Find where the given text appears and provide that cell's center as [x, y] coordinate. 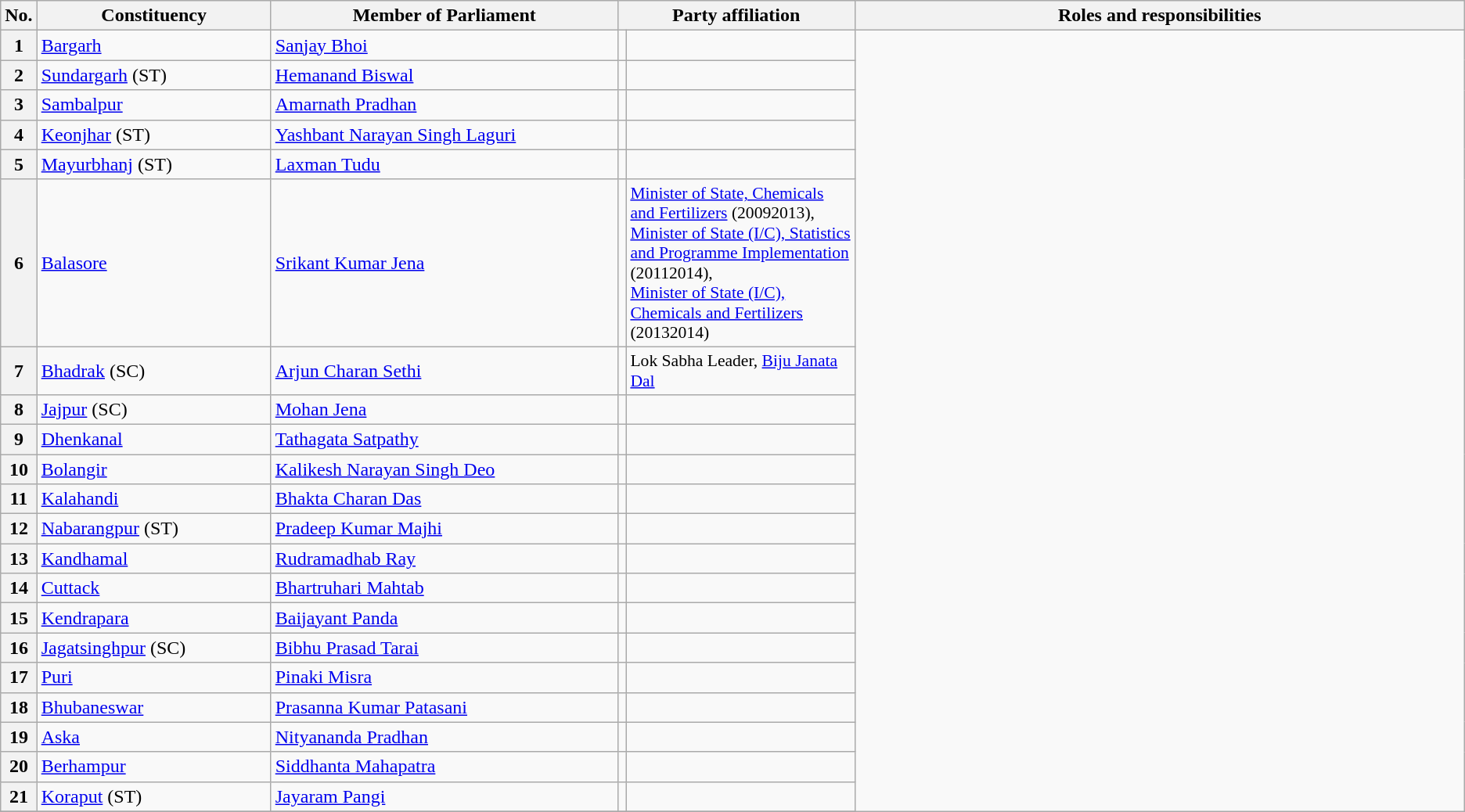
Party affiliation [736, 16]
11 [19, 499]
21 [19, 796]
Keonjhar (ST) [153, 135]
Kalikesh Narayan Singh Deo [445, 469]
Arjun Charan Sethi [445, 371]
19 [19, 737]
Bibhu Prasad Tarai [445, 648]
Baijayant Panda [445, 618]
Bolangir [153, 469]
6 [19, 263]
18 [19, 707]
5 [19, 164]
Lok Sabha Leader, Biju Janata Dal [740, 371]
Member of Parliament [445, 16]
Bhadrak (SC) [153, 371]
Nabarangpur (ST) [153, 529]
Bhubaneswar [153, 707]
Prasanna Kumar Patasani [445, 707]
Bargarh [153, 45]
Amarnath Pradhan [445, 105]
8 [19, 409]
Kendrapara [153, 618]
Kandhamal [153, 559]
9 [19, 439]
Sanjay Bhoi [445, 45]
Hemanand Biswal [445, 75]
Jagatsinghpur (SC) [153, 648]
Rudramadhab Ray [445, 559]
Balasore [153, 263]
7 [19, 371]
16 [19, 648]
1 [19, 45]
No. [19, 16]
Roles and responsibilities [1160, 16]
Srikant Kumar Jena [445, 263]
Tathagata Satpathy [445, 439]
Mayurbhanj (ST) [153, 164]
2 [19, 75]
10 [19, 469]
Cuttack [153, 588]
14 [19, 588]
20 [19, 767]
Berhampur [153, 767]
15 [19, 618]
Dhenkanal [153, 439]
3 [19, 105]
Laxman Tudu [445, 164]
Pinaki Misra [445, 677]
17 [19, 677]
13 [19, 559]
Constituency [153, 16]
Jajpur (SC) [153, 409]
Jayaram Pangi [445, 796]
Sundargarh (ST) [153, 75]
Siddhanta Mahapatra [445, 767]
Bhartruhari Mahtab [445, 588]
12 [19, 529]
Nityananda Pradhan [445, 737]
Sambalpur [153, 105]
Mohan Jena [445, 409]
Puri [153, 677]
4 [19, 135]
Yashbant Narayan Singh Laguri [445, 135]
Kalahandi [153, 499]
Koraput (ST) [153, 796]
Aska [153, 737]
Bhakta Charan Das [445, 499]
Pradeep Kumar Majhi [445, 529]
